Provide the [X, Y] coordinate of the cell's center where the given text is located.  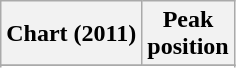
Chart (2011) [72, 34]
Peakposition [188, 34]
